Return (x, y) of the center of cell containing provided text 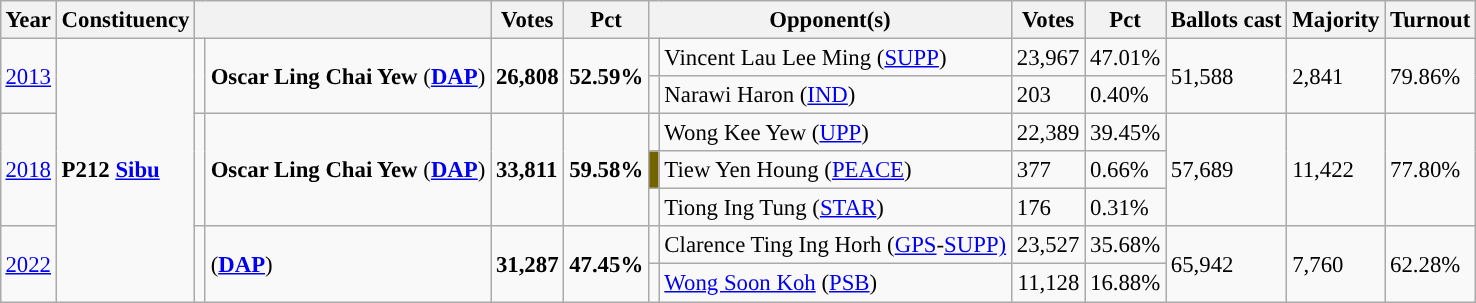
Tiew Yen Houng (PEACE) (835, 170)
P212 Sibu (125, 170)
11,128 (1048, 283)
79.86% (1430, 76)
2018 (28, 170)
0.40% (1126, 95)
Turnout (1430, 20)
Wong Kee Yew (UPP) (835, 133)
77.80% (1430, 170)
2022 (28, 264)
39.45% (1126, 133)
0.66% (1126, 170)
Majority (1336, 20)
2013 (28, 76)
47.01% (1126, 57)
Clarence Ting Ing Horh (GPS-SUPP) (835, 245)
22,389 (1048, 133)
26,808 (528, 76)
31,287 (528, 264)
Ballots cast (1226, 20)
11,422 (1336, 170)
47.45% (606, 264)
65,942 (1226, 264)
59.58% (606, 170)
377 (1048, 170)
52.59% (606, 76)
51,588 (1226, 76)
(DAP) (348, 264)
62.28% (1430, 264)
7,760 (1336, 264)
176 (1048, 208)
16.88% (1126, 283)
203 (1048, 95)
Tiong Ing Tung (STAR) (835, 208)
33,811 (528, 170)
Year (28, 20)
23,527 (1048, 245)
57,689 (1226, 170)
Constituency (125, 20)
Vincent Lau Lee Ming (SUPP) (835, 57)
Narawi Haron (IND) (835, 95)
Opponent(s) (830, 20)
23,967 (1048, 57)
35.68% (1126, 245)
Wong Soon Koh (PSB) (835, 283)
0.31% (1126, 208)
2,841 (1336, 76)
